Detect which cell encompasses the target text, then output its (X, Y) center coordinate. 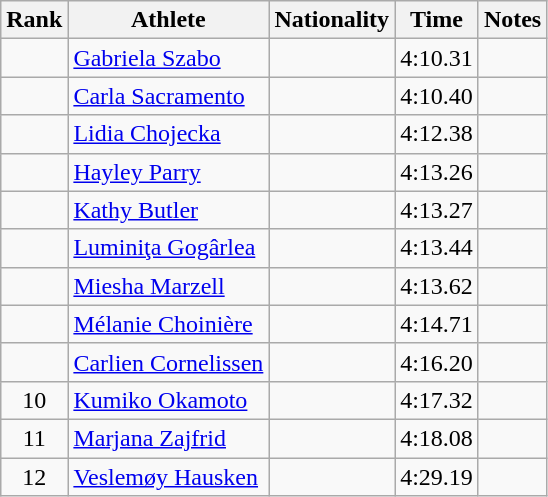
Mélanie Choinière (168, 324)
Carlien Cornelissen (168, 362)
4:14.71 (437, 324)
Kumiko Okamoto (168, 400)
Gabriela Szabo (168, 58)
4:16.20 (437, 362)
4:29.19 (437, 477)
4:13.27 (437, 210)
Carla Sacramento (168, 96)
Marjana Zajfrid (168, 438)
Luminiţa Gogârlea (168, 248)
Veslemøy Hausken (168, 477)
4:17.32 (437, 400)
4:13.26 (437, 172)
Time (437, 20)
Nationality (332, 20)
4:10.40 (437, 96)
Hayley Parry (168, 172)
11 (34, 438)
4:10.31 (437, 58)
Kathy Butler (168, 210)
Lidia Chojecka (168, 134)
Athlete (168, 20)
Notes (512, 20)
Rank (34, 20)
12 (34, 477)
4:13.62 (437, 286)
4:13.44 (437, 248)
10 (34, 400)
Miesha Marzell (168, 286)
4:12.38 (437, 134)
4:18.08 (437, 438)
